Identify which cell holds the provided text, then report its (x, y) central coordinate. 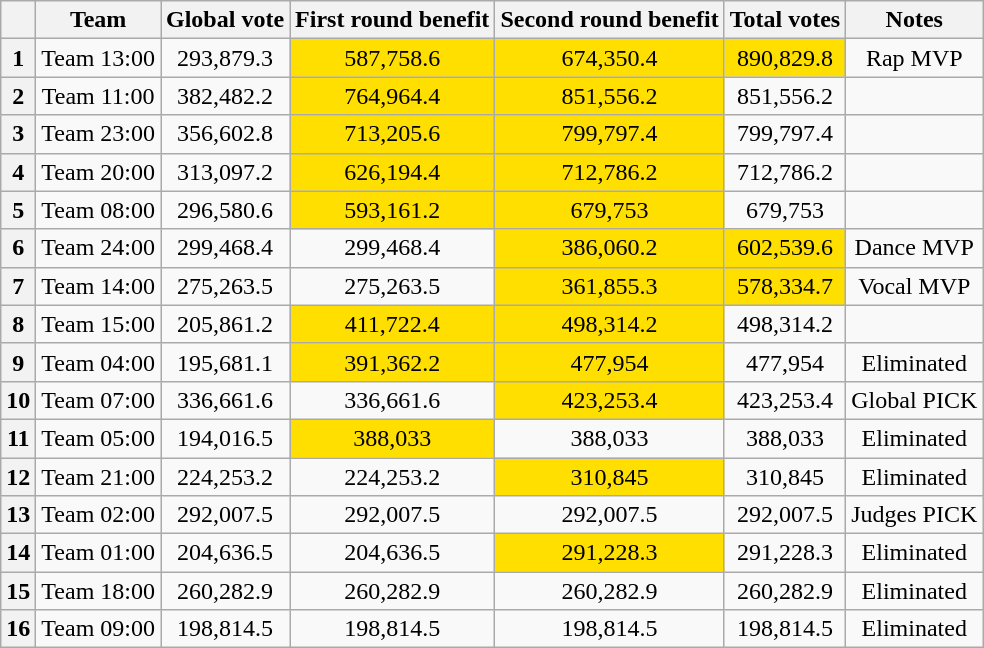
12 (18, 477)
Judges PICK (914, 515)
313,097.2 (224, 172)
Team 11:00 (98, 96)
361,855.3 (610, 286)
16 (18, 629)
Vocal MVP (914, 286)
194,016.5 (224, 438)
Team 18:00 (98, 591)
Rap MVP (914, 58)
Team 07:00 (98, 400)
15 (18, 591)
7 (18, 286)
Team 15:00 (98, 324)
Team 21:00 (98, 477)
11 (18, 438)
6 (18, 248)
411,722.4 (392, 324)
296,580.6 (224, 210)
14 (18, 553)
890,829.8 (785, 58)
Notes (914, 20)
293,879.3 (224, 58)
Team 20:00 (98, 172)
9 (18, 362)
Team 09:00 (98, 629)
Team 05:00 (98, 438)
593,161.2 (392, 210)
Team 24:00 (98, 248)
205,861.2 (224, 324)
Team 23:00 (98, 134)
382,482.2 (224, 96)
Team 14:00 (98, 286)
8 (18, 324)
195,681.1 (224, 362)
626,194.4 (392, 172)
Team (98, 20)
Team 04:00 (98, 362)
Global PICK (914, 400)
First round benefit (392, 20)
3 (18, 134)
Team 02:00 (98, 515)
10 (18, 400)
13 (18, 515)
587,758.6 (392, 58)
Total votes (785, 20)
386,060.2 (610, 248)
391,362.2 (392, 362)
578,334.7 (785, 286)
674,350.4 (610, 58)
4 (18, 172)
Team 13:00 (98, 58)
5 (18, 210)
Dance MVP (914, 248)
Second round benefit (610, 20)
356,602.8 (224, 134)
Global vote (224, 20)
Team 08:00 (98, 210)
602,539.6 (785, 248)
2 (18, 96)
764,964.4 (392, 96)
1 (18, 58)
713,205.6 (392, 134)
Team 01:00 (98, 553)
